Return the [x, y] coordinate for the center point of the cell that contains the specified text.  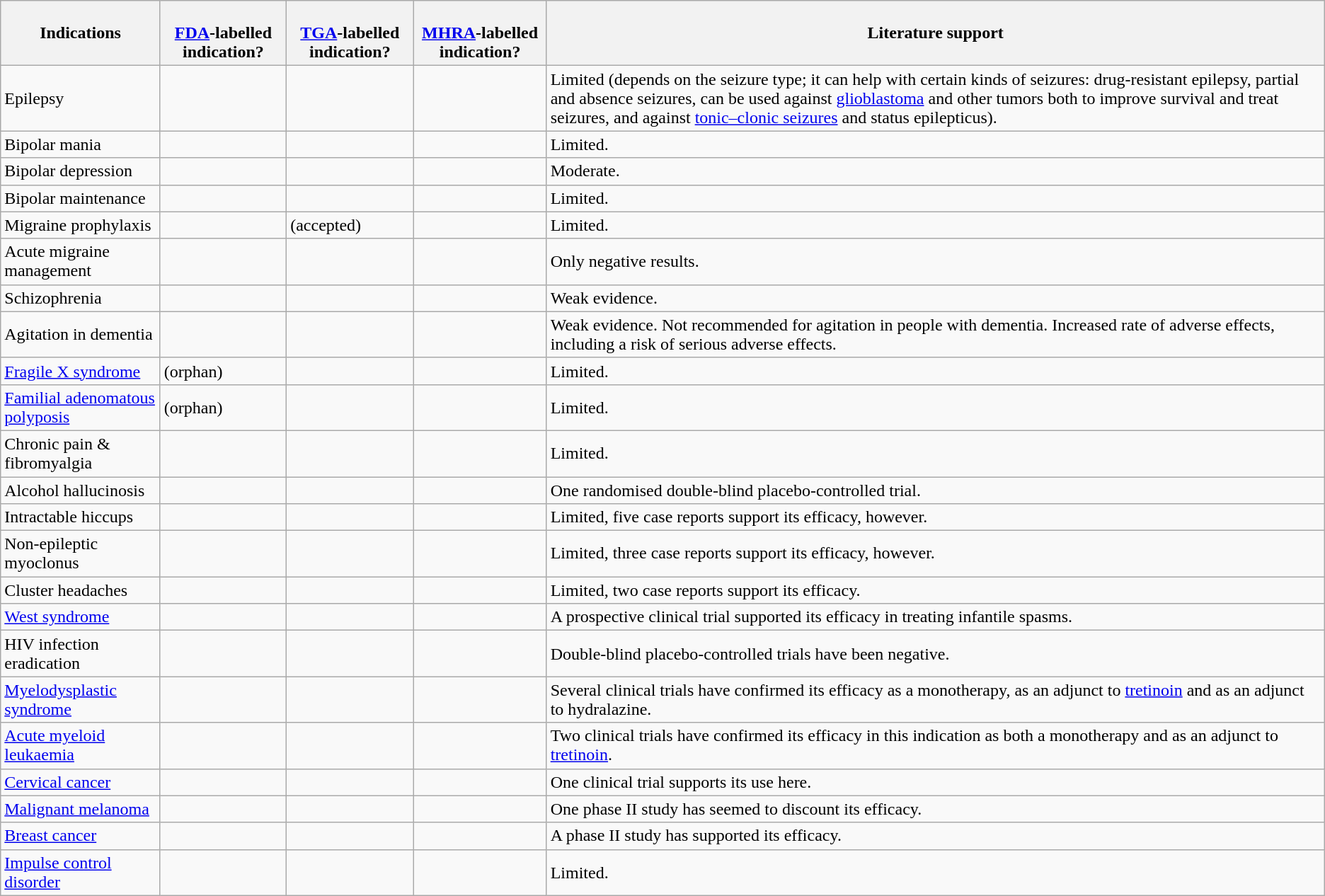
Impulse control disorder [81, 872]
Moderate. [936, 171]
Breast cancer [81, 836]
FDA-labelled indication? [223, 33]
Malignant melanoma [81, 809]
Fragile X syndrome [81, 371]
Cluster headaches [81, 590]
One phase II study has seemed to discount its efficacy. [936, 809]
Epilepsy [81, 98]
Non-epileptic myoclonus [81, 553]
TGA-labelled indication? [350, 33]
Literature support [936, 33]
Limited, five case reports support its efficacy, however. [936, 517]
Agitation in dementia [81, 334]
Indications [81, 33]
Myelodysplastic syndrome [81, 699]
Two clinical trials have confirmed its efficacy in this indication as both a monotherapy and as an adjunct to tretinoin. [936, 746]
Double-blind placebo-controlled trials have been negative. [936, 654]
Bipolar maintenance [81, 198]
Familial adenomatous polyposis [81, 408]
Limited, three case reports support its efficacy, however. [936, 553]
A phase II study has supported its efficacy. [936, 836]
Migraine prophylaxis [81, 225]
Alcohol hallucinosis [81, 490]
(accepted) [350, 225]
Chronic pain & fibromyalgia [81, 453]
Weak evidence. [936, 298]
Bipolar mania [81, 144]
MHRA-labelled indication? [480, 33]
Weak evidence. Not recommended for agitation in people with dementia. Increased rate of adverse effects, including a risk of serious adverse effects. [936, 334]
West syndrome [81, 617]
One clinical trial supports its use here. [936, 782]
Acute myeloid leukaemia [81, 746]
Bipolar depression [81, 171]
Acute migraine management [81, 262]
Schizophrenia [81, 298]
HIV infection eradication [81, 654]
Only negative results. [936, 262]
One randomised double-blind placebo-controlled trial. [936, 490]
A prospective clinical trial supported its efficacy in treating infantile spasms. [936, 617]
Several clinical trials have confirmed its efficacy as a monotherapy, as an adjunct to tretinoin and as an adjunct to hydralazine. [936, 699]
Cervical cancer [81, 782]
Intractable hiccups [81, 517]
Limited, two case reports support its efficacy. [936, 590]
